For the text-containing cell, return its midpoint in (x, y) coordinate format. 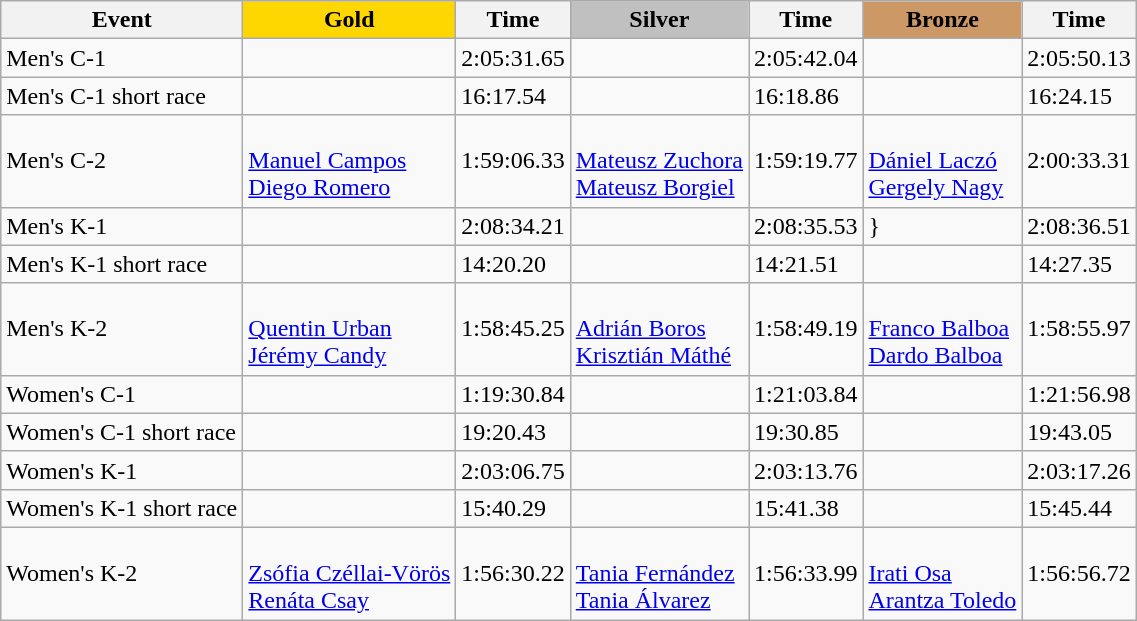
2:00:33.31 (1079, 161)
Dániel LaczóGergely Nagy (942, 161)
2:05:50.13 (1079, 58)
Women's C-1 (122, 394)
2:08:36.51 (1079, 226)
2:03:13.76 (806, 470)
Men's K-2 (122, 329)
Manuel CamposDiego Romero (350, 161)
Silver (659, 20)
2:03:06.75 (513, 470)
2:05:42.04 (806, 58)
1:19:30.84 (513, 394)
Bronze (942, 20)
1:58:45.25 (513, 329)
Women's K-1 short race (122, 508)
Mateusz ZuchoraMateusz Borgiel (659, 161)
1:21:56.98 (1079, 394)
1:21:03.84 (806, 394)
Women's K-1 (122, 470)
1:59:06.33 (513, 161)
Men's K-1 short race (122, 264)
1:56:56.72 (1079, 573)
} (942, 226)
Men's K-1 (122, 226)
1:58:55.97 (1079, 329)
19:30.85 (806, 432)
15:45.44 (1079, 508)
2:08:34.21 (513, 226)
Adrián BorosKrisztián Máthé (659, 329)
19:20.43 (513, 432)
1:59:19.77 (806, 161)
15:40.29 (513, 508)
Women's C-1 short race (122, 432)
Irati OsaArantza Toledo (942, 573)
Men's C-1 (122, 58)
14:21.51 (806, 264)
19:43.05 (1079, 432)
Quentin UrbanJérémy Candy (350, 329)
2:05:31.65 (513, 58)
2:08:35.53 (806, 226)
1:56:33.99 (806, 573)
Men's C-2 (122, 161)
Women's K-2 (122, 573)
1:58:49.19 (806, 329)
Franco BalboaDardo Balboa (942, 329)
Tania FernándezTania Álvarez (659, 573)
1:56:30.22 (513, 573)
16:24.15 (1079, 96)
Gold (350, 20)
Zsófia Czéllai-VörösRenáta Csay (350, 573)
14:27.35 (1079, 264)
Men's C-1 short race (122, 96)
Event (122, 20)
14:20.20 (513, 264)
16:17.54 (513, 96)
15:41.38 (806, 508)
2:03:17.26 (1079, 470)
16:18.86 (806, 96)
